Search for the cell housing the specified text and yield its [X, Y] center coordinate. 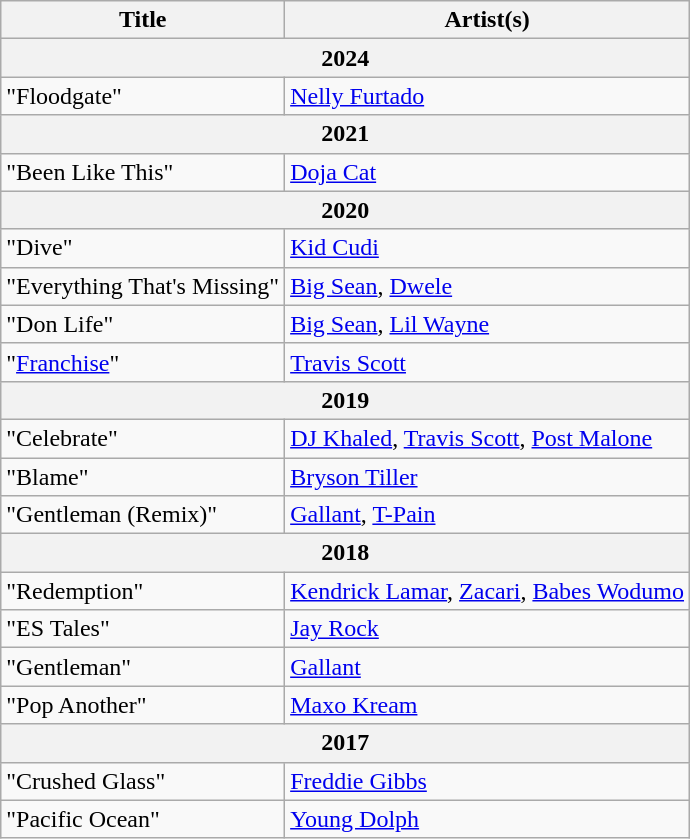
Jay Rock [488, 629]
Doja Cat [488, 172]
Gallant [488, 667]
DJ Khaled, Travis Scott, Post Malone [488, 438]
Kendrick Lamar, Zacari, Babes Wodumo [488, 591]
2019 [346, 400]
"Celebrate" [143, 438]
"ES Tales" [143, 629]
2018 [346, 553]
"Everything That's Missing" [143, 286]
"Pop Another" [143, 705]
"Gentleman" [143, 667]
"Pacific Ocean" [143, 819]
Freddie Gibbs [488, 781]
"Floodgate" [143, 96]
"Been Like This" [143, 172]
"Dive" [143, 248]
Maxo Kream [488, 705]
"Gentleman (Remix)" [143, 515]
Title [143, 20]
Travis Scott [488, 362]
2020 [346, 210]
"Blame" [143, 477]
"Franchise" [143, 362]
"Crushed Glass" [143, 781]
Bryson Tiller [488, 477]
Nelly Furtado [488, 96]
Kid Cudi [488, 248]
"Redemption" [143, 591]
2024 [346, 58]
2021 [346, 134]
Gallant, T-Pain [488, 515]
2017 [346, 743]
Big Sean, Dwele [488, 286]
Big Sean, Lil Wayne [488, 324]
Young Dolph [488, 819]
"Don Life" [143, 324]
Artist(s) [488, 20]
